Detect which cell encompasses the target text, then output its [X, Y] center coordinate. 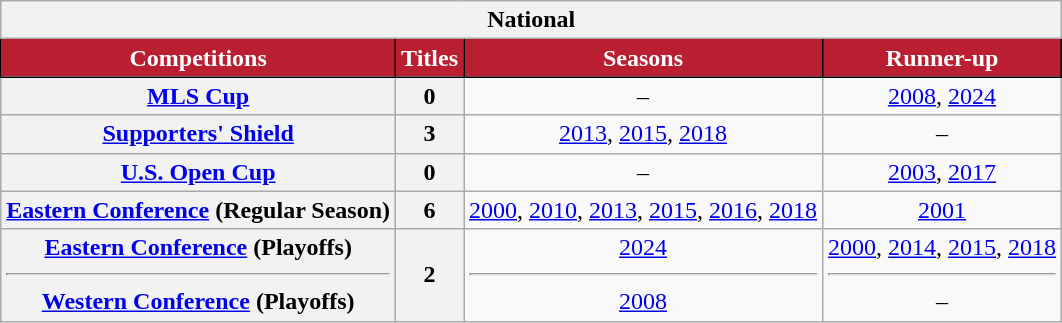
Titles [430, 58]
Runner-up [942, 58]
2000, 2010, 2013, 2015, 2016, 2018 [644, 210]
2013, 2015, 2018 [644, 134]
Eastern Conference (Playoffs) Western Conference (Playoffs) [198, 275]
MLS Cup [198, 96]
3 [430, 134]
Seasons [644, 58]
National [532, 20]
U.S. Open Cup [198, 172]
Supporters' Shield [198, 134]
Eastern Conference (Regular Season) [198, 210]
2024 2008 [644, 275]
2008, 2024 [942, 96]
Competitions [198, 58]
6 [430, 210]
2 [430, 275]
2001 [942, 210]
2000, 2014, 2015, 2018 – [942, 275]
2003, 2017 [942, 172]
